Pinpoint the cell where the given text exists, returning its (x, y) midpoint coordinate. 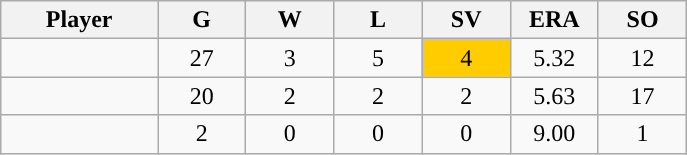
SO (642, 20)
12 (642, 58)
20 (202, 96)
L (378, 20)
3 (290, 58)
W (290, 20)
5.63 (554, 96)
5.32 (554, 58)
Player (80, 20)
17 (642, 96)
5 (378, 58)
SV (466, 20)
9.00 (554, 134)
27 (202, 58)
4 (466, 58)
ERA (554, 20)
G (202, 20)
1 (642, 134)
